Provide the [X, Y] coordinate of the cell's center where the given text is located.  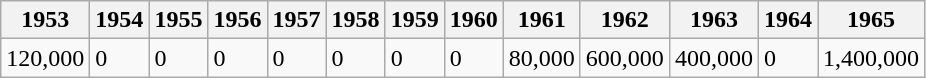
1957 [296, 20]
1965 [872, 20]
80,000 [542, 58]
1954 [120, 20]
1961 [542, 20]
400,000 [714, 58]
1955 [178, 20]
1956 [238, 20]
1,400,000 [872, 58]
1963 [714, 20]
120,000 [46, 58]
1960 [474, 20]
1964 [788, 20]
1953 [46, 20]
1959 [414, 20]
600,000 [624, 58]
1962 [624, 20]
1958 [356, 20]
